For the text-containing cell, return its midpoint in (X, Y) coordinate format. 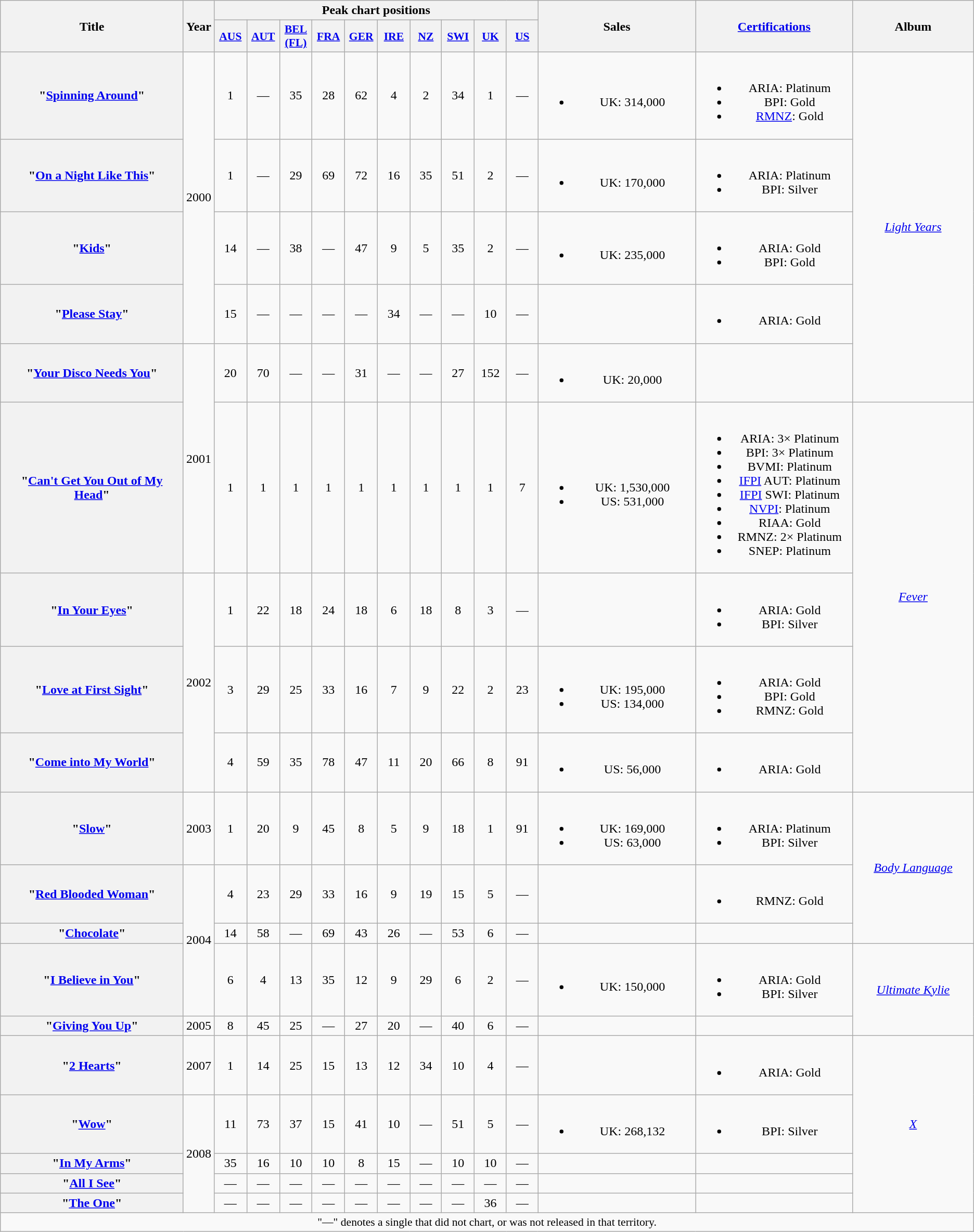
UK: 195,000US: 134,000 (617, 690)
ARIA: PlatinumBPI: GoldRMNZ: Gold (774, 96)
US: 56,000 (617, 762)
BEL (FL) (296, 36)
RMNZ: Gold (774, 894)
"Giving You Up" (92, 1026)
31 (361, 372)
US (522, 36)
"Can't Get You Out of My Head" (92, 488)
Ultimate Kylie (914, 990)
2004 (199, 940)
UK: 1,530,000US: 531,000 (617, 488)
2002 (199, 682)
Fever (914, 597)
"Your Disco Needs You" (92, 372)
X (914, 1124)
"—" denotes a single that did not chart, or was not released in that territory. (487, 1222)
UK: 169,000US: 63,000 (617, 828)
UK: 20,000 (617, 372)
ARIA: GoldBPI: Gold (774, 248)
"I Believe in You" (92, 980)
"The One" (92, 1203)
"Please Stay" (92, 314)
UK: 170,000 (617, 175)
66 (458, 762)
AUT (263, 36)
2007 (199, 1065)
Peak chart positions (376, 10)
2008 (199, 1153)
72 (361, 175)
37 (296, 1124)
"Chocolate" (92, 933)
78 (329, 762)
"Come into My World" (92, 762)
36 (490, 1203)
BPI: Silver (774, 1124)
53 (458, 933)
GER (361, 36)
28 (329, 96)
UK (490, 36)
2005 (199, 1026)
FRA (329, 36)
2001 (199, 458)
"Wow" (92, 1124)
ARIA: GoldBPI: GoldRMNZ: Gold (774, 690)
41 (361, 1124)
"Slow" (92, 828)
UK: 268,132 (617, 1124)
UK: 314,000 (617, 96)
40 (458, 1026)
43 (361, 933)
"In My Arms" (92, 1163)
Certifications (774, 26)
"Kids" (92, 248)
26 (394, 933)
Title (92, 26)
70 (263, 372)
19 (426, 894)
38 (296, 248)
Year (199, 26)
152 (490, 372)
62 (361, 96)
59 (263, 762)
UK: 150,000 (617, 980)
UK: 235,000 (617, 248)
IRE (394, 36)
Sales (617, 26)
Light Years (914, 227)
"Love at First Sight" (92, 690)
"On a Night Like This" (92, 175)
"In Your Eyes" (92, 609)
"Red Blooded Woman" (92, 894)
ARIA: 3× PlatinumBPI: 3× PlatinumBVMI: PlatinumIFPI AUT: PlatinumIFPI SWI: PlatinumNVPI: PlatinumRIAA: GoldRMNZ: 2× PlatinumSNEP: Platinum (774, 488)
SWI (458, 36)
2000 (199, 198)
AUS (230, 36)
73 (263, 1124)
Body Language (914, 867)
Album (914, 26)
24 (329, 609)
58 (263, 933)
2003 (199, 828)
"Spinning Around" (92, 96)
"All I See" (92, 1183)
"2 Hearts" (92, 1065)
NZ (426, 36)
